Return the (x, y) coordinate for the center point of the cell that contains the specified text.  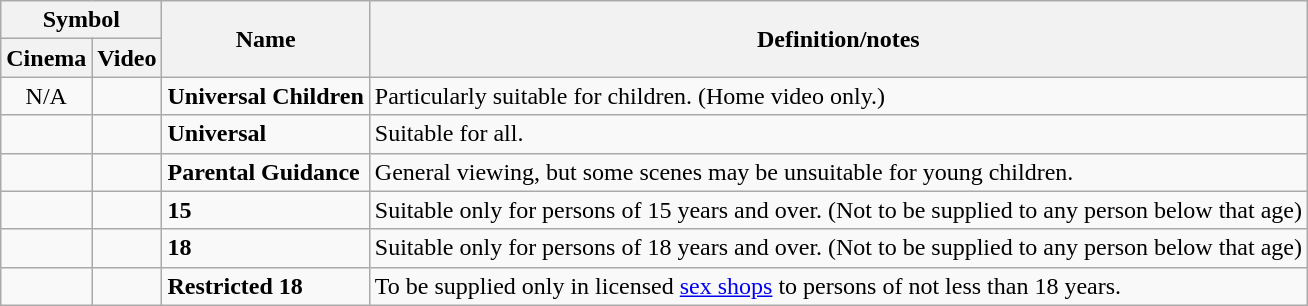
N/A (46, 96)
Cinema (46, 58)
Suitable only for persons of 18 years and over. (Not to be supplied to any person below that age) (838, 248)
To be supplied only in licensed sex shops to persons of not less than 18 years. (838, 286)
15 (266, 210)
Video (127, 58)
Suitable only for persons of 15 years and over. (Not to be supplied to any person below that age) (838, 210)
Particularly suitable for children. (Home video only.) (838, 96)
Name (266, 39)
Symbol (82, 20)
Suitable for all. (838, 134)
Restricted 18 (266, 286)
18 (266, 248)
Parental Guidance (266, 172)
Definition/notes (838, 39)
Universal Children (266, 96)
General viewing, but some scenes may be unsuitable for young children. (838, 172)
Universal (266, 134)
